Capture the cell that displays the provided text and extract its [X, Y] central coordinate. 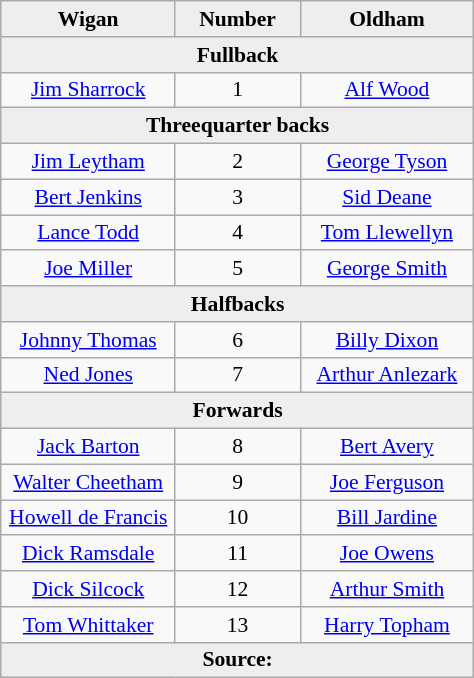
George Tyson [387, 162]
Alf Wood [387, 90]
Forwards [237, 411]
Arthur Anlezark [387, 375]
Jim Leytham [88, 162]
Threequarter backs [237, 126]
3 [238, 197]
5 [238, 269]
Bill Jardine [387, 518]
Dick Silcock [88, 589]
George Smith [387, 269]
4 [238, 233]
Tom Llewellyn [387, 233]
Jim Sharrock [88, 90]
Lance Todd [88, 233]
Joe Ferguson [387, 482]
12 [238, 589]
Fullback [237, 55]
Jack Barton [88, 447]
Dick Ramsdale [88, 554]
9 [238, 482]
Ned Jones [88, 375]
Bert Avery [387, 447]
Wigan [88, 19]
Johnny Thomas [88, 340]
13 [238, 625]
1 [238, 90]
Number [238, 19]
Oldham [387, 19]
2 [238, 162]
Source: [237, 660]
8 [238, 447]
Billy Dixon [387, 340]
10 [238, 518]
11 [238, 554]
Howell de Francis [88, 518]
Joe Owens [387, 554]
Halfbacks [237, 304]
Sid Deane [387, 197]
Walter Cheetham [88, 482]
7 [238, 375]
Arthur Smith [387, 589]
Joe Miller [88, 269]
Tom Whittaker [88, 625]
6 [238, 340]
Bert Jenkins [88, 197]
Harry Topham [387, 625]
